Pinpoint the cell where the given text exists, returning its (x, y) midpoint coordinate. 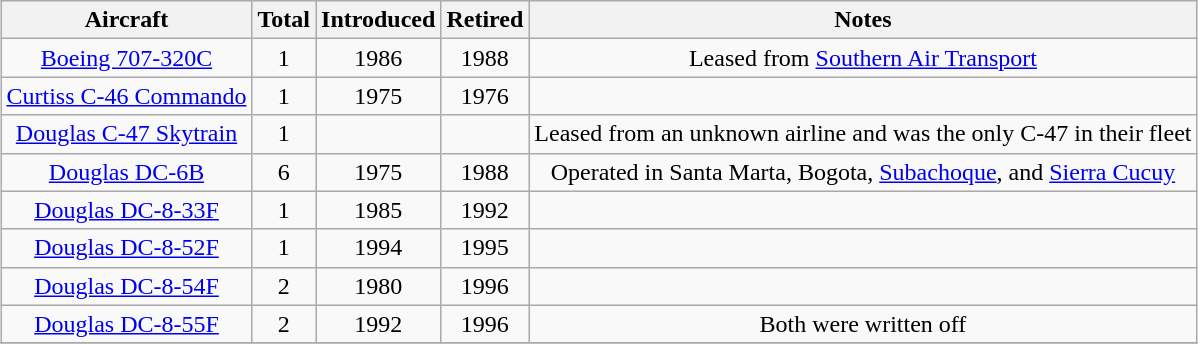
1995 (485, 248)
Douglas DC-8-55F (126, 324)
Douglas DC-8-54F (126, 286)
Douglas DC-8-33F (126, 210)
1980 (378, 286)
Aircraft (126, 20)
Total (284, 20)
Leased from an unknown airline and was the only C-47 in their fleet (863, 134)
Curtiss C-46 Commando (126, 96)
1985 (378, 210)
Douglas DC-6B (126, 172)
Notes (863, 20)
Douglas C-47 Skytrain (126, 134)
Retired (485, 20)
Both were written off (863, 324)
Douglas DC-8-52F (126, 248)
1986 (378, 58)
Boeing 707-320C (126, 58)
Introduced (378, 20)
1994 (378, 248)
Operated in Santa Marta, Bogota, Subachoque, and Sierra Cucuy (863, 172)
Leased from Southern Air Transport (863, 58)
1976 (485, 96)
6 (284, 172)
